Detect which cell encompasses the target text, then output its (x, y) center coordinate. 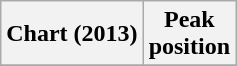
Chart (2013) (72, 34)
Peakposition (189, 34)
